Identify which cell holds the provided text, then report its [X, Y] central coordinate. 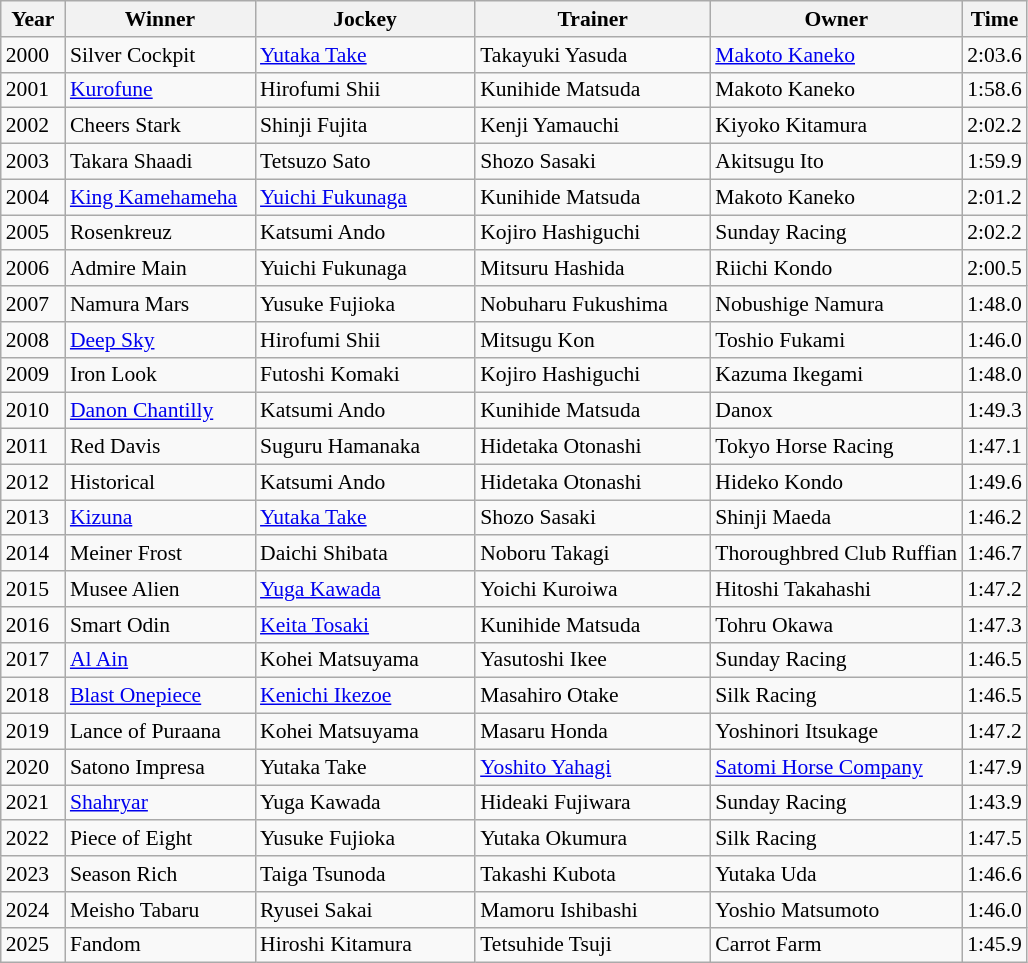
2:01.2 [994, 197]
King Kamehameha [160, 197]
Kazuma Ikegami [836, 375]
Tohru Okawa [836, 625]
1:46.6 [994, 874]
Taiga Tsunoda [365, 874]
Keita Tosaki [365, 625]
Daichi Shibata [365, 554]
2010 [33, 411]
Blast Onepiece [160, 696]
2021 [33, 803]
Tetsuhide Tsuji [592, 945]
Trainer [592, 19]
2008 [33, 340]
Hiroshi Kitamura [365, 945]
Al Ain [160, 660]
2002 [33, 126]
1:47.1 [994, 447]
2022 [33, 839]
Lance of Puraana [160, 732]
Nobushige Namura [836, 304]
Time [994, 19]
Deep Sky [160, 340]
1:59.9 [994, 162]
2016 [33, 625]
1:46.2 [994, 518]
Meiner Frost [160, 554]
Takayuki Yasuda [592, 55]
1:58.6 [994, 90]
1:49.3 [994, 411]
Musee Alien [160, 589]
Yutaka Uda [836, 874]
Noboru Takagi [592, 554]
Suguru Hamanaka [365, 447]
2014 [33, 554]
Tokyo Horse Racing [836, 447]
Hideaki Fujiwara [592, 803]
Tetsuzo Sato [365, 162]
2005 [33, 233]
2006 [33, 269]
Kenji Yamauchi [592, 126]
Shahryar [160, 803]
2024 [33, 910]
2000 [33, 55]
Silver Cockpit [160, 55]
Smart Odin [160, 625]
2025 [33, 945]
Hitoshi Takahashi [836, 589]
2009 [33, 375]
Ryusei Sakai [365, 910]
1:47.3 [994, 625]
Kiyoko Kitamura [836, 126]
Cheers Stark [160, 126]
2012 [33, 482]
Shinji Fujita [365, 126]
Masaru Honda [592, 732]
Takashi Kubota [592, 874]
Yoshio Matsumoto [836, 910]
1:43.9 [994, 803]
2019 [33, 732]
2004 [33, 197]
1:49.6 [994, 482]
Piece of Eight [160, 839]
Season Rich [160, 874]
2011 [33, 447]
2020 [33, 767]
Yoshito Yahagi [592, 767]
Masahiro Otake [592, 696]
Fandom [160, 945]
2003 [33, 162]
2017 [33, 660]
Yutaka Okumura [592, 839]
Takara Shaadi [160, 162]
Satomi Horse Company [836, 767]
2:03.6 [994, 55]
Yoshinori Itsukage [836, 732]
Danox [836, 411]
Kurofune [160, 90]
Year [33, 19]
2007 [33, 304]
Iron Look [160, 375]
2001 [33, 90]
Meisho Tabaru [160, 910]
Mamoru Ishibashi [592, 910]
2018 [33, 696]
Riichi Kondo [836, 269]
Red Davis [160, 447]
Yoichi Kuroiwa [592, 589]
Thoroughbred Club Ruffian [836, 554]
1:47.5 [994, 839]
2015 [33, 589]
Danon Chantilly [160, 411]
Admire Main [160, 269]
Mitsuru Hashida [592, 269]
Futoshi Komaki [365, 375]
Jockey [365, 19]
Winner [160, 19]
Satono Impresa [160, 767]
1:45.9 [994, 945]
1:47.9 [994, 767]
Akitsugu Ito [836, 162]
Shinji Maeda [836, 518]
Toshio Fukami [836, 340]
2:00.5 [994, 269]
Hideko Kondo [836, 482]
Owner [836, 19]
Yasutoshi Ikee [592, 660]
Historical [160, 482]
Carrot Farm [836, 945]
2023 [33, 874]
1:46.7 [994, 554]
Nobuharu Fukushima [592, 304]
Namura Mars [160, 304]
Kizuna [160, 518]
Rosenkreuz [160, 233]
2013 [33, 518]
Mitsugu Kon [592, 340]
Kenichi Ikezoe [365, 696]
